Identify which cell holds the provided text, then report its [x, y] central coordinate. 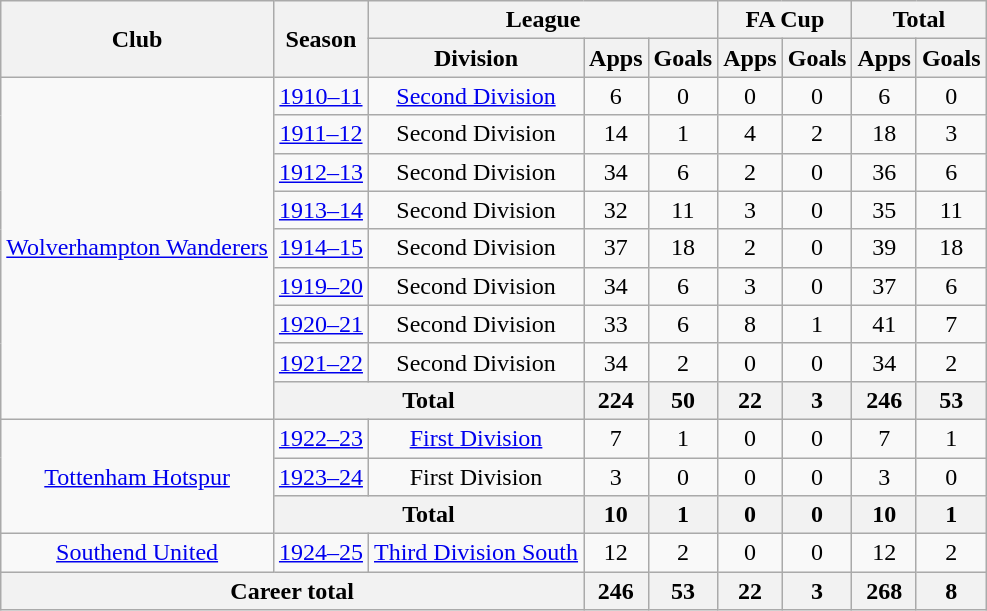
268 [884, 591]
1921–22 [320, 362]
50 [683, 400]
1923–24 [320, 477]
224 [616, 400]
1910–11 [320, 96]
Division [476, 58]
39 [884, 248]
1912–13 [320, 172]
35 [884, 210]
Southend United [138, 553]
Tottenham Hotspur [138, 476]
33 [616, 324]
Club [138, 39]
1913–14 [320, 210]
41 [884, 324]
Season [320, 39]
36 [884, 172]
4 [750, 134]
1914–15 [320, 248]
League [542, 20]
1924–25 [320, 553]
1920–21 [320, 324]
Wolverhampton Wanderers [138, 248]
Third Division South [476, 553]
FA Cup [785, 20]
14 [616, 134]
1911–12 [320, 134]
1919–20 [320, 286]
32 [616, 210]
Career total [292, 591]
1922–23 [320, 438]
